Identify which cell holds the provided text, then report its [X, Y] central coordinate. 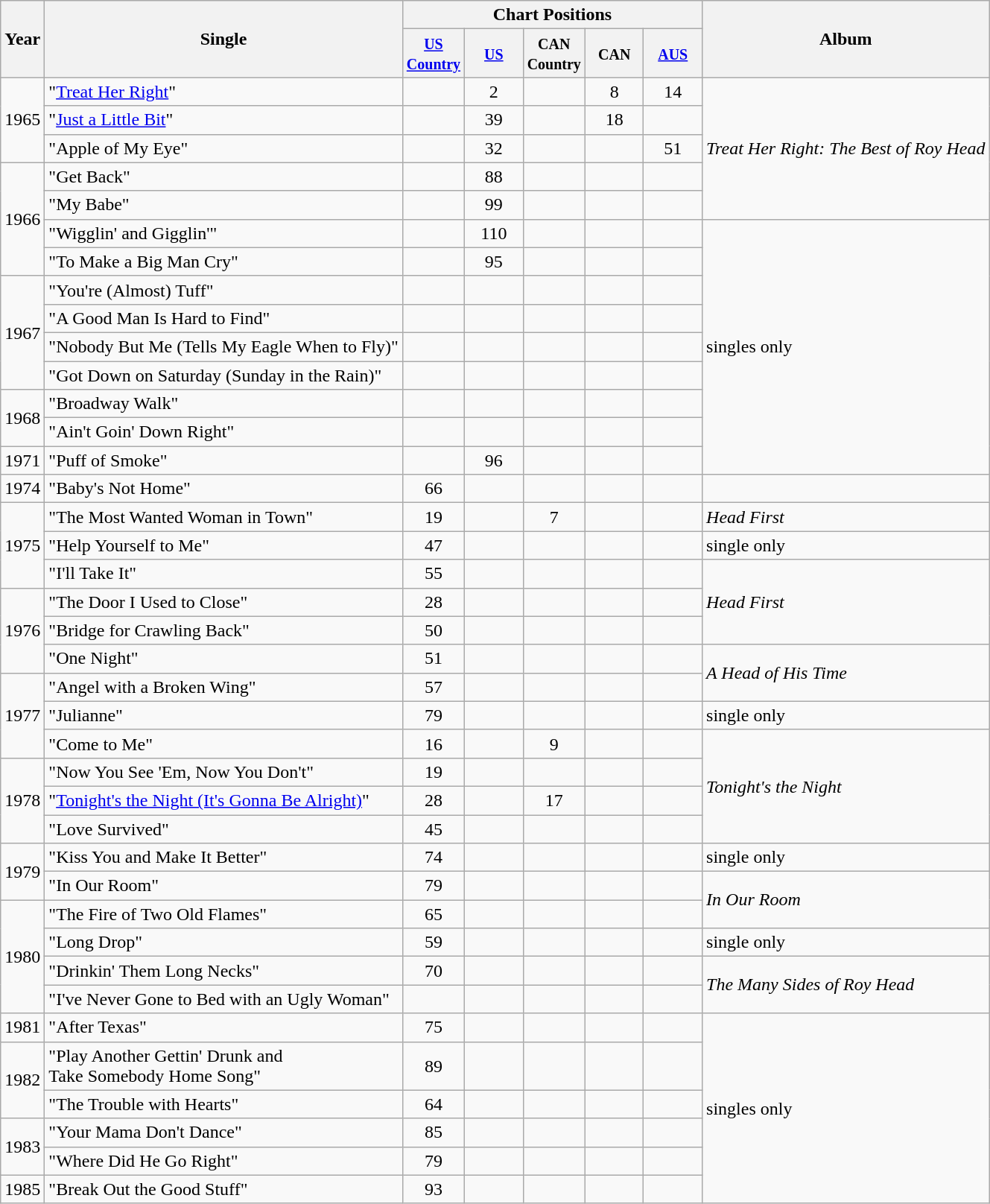
1965 [22, 120]
96 [495, 460]
"The Door I Used to Close" [223, 602]
64 [434, 1104]
"Break Out the Good Stuff" [223, 1189]
The Many Sides of Roy Head [846, 985]
"I'll Take It" [223, 574]
9 [554, 744]
1982 [22, 1080]
1983 [22, 1147]
1980 [22, 957]
A Head of His Time [846, 673]
50 [434, 630]
"The Most Wanted Woman in Town" [223, 517]
"Got Down on Saturday (Sunday in the Rain)" [223, 375]
"Come to Me" [223, 744]
Year [22, 39]
"Love Survived" [223, 829]
"Get Back" [223, 177]
"Your Mama Don't Dance" [223, 1132]
"Ain't Goin' Down Right" [223, 432]
"Play Another Gettin' Drunk andTake Somebody Home Song" [223, 1065]
1975 [22, 545]
CAN [614, 54]
AUS [673, 54]
1985 [22, 1189]
66 [434, 489]
18 [614, 120]
"Puff of Smoke" [223, 460]
"Nobody But Me (Tells My Eagle When to Fly)" [223, 346]
"Broadway Walk" [223, 404]
1967 [22, 332]
99 [495, 205]
70 [434, 971]
1976 [22, 630]
"Wigglin' and Gigglin'" [223, 233]
Tonight's the Night [846, 786]
"To Make a Big Man Cry" [223, 262]
55 [434, 574]
In Our Room [846, 900]
Single [223, 39]
95 [495, 262]
"After Texas" [223, 1027]
16 [434, 744]
14 [673, 92]
"Where Did He Go Right" [223, 1161]
"Tonight's the Night (It's Gonna Be Alright)" [223, 800]
1968 [22, 418]
"In Our Room" [223, 886]
"You're (Almost) Tuff" [223, 290]
1966 [22, 219]
"Help Yourself to Me" [223, 545]
"Drinkin' Them Long Necks" [223, 971]
65 [434, 914]
7 [554, 517]
Chart Positions [552, 15]
"Angel with a Broken Wing" [223, 687]
"Kiss You and Make It Better" [223, 858]
1974 [22, 489]
US Country [434, 54]
110 [495, 233]
"My Babe" [223, 205]
17 [554, 800]
"Julianne" [223, 715]
"Now You See 'Em, Now You Don't" [223, 772]
CAN Country [554, 54]
Treat Her Right: The Best of Roy Head [846, 148]
"Treat Her Right" [223, 92]
1977 [22, 715]
1971 [22, 460]
Album [846, 39]
32 [495, 148]
"I've Never Gone to Bed with an Ugly Woman" [223, 999]
89 [434, 1065]
"The Trouble with Hearts" [223, 1104]
US [495, 54]
75 [434, 1027]
45 [434, 829]
88 [495, 177]
59 [434, 942]
1981 [22, 1027]
"One Night" [223, 659]
57 [434, 687]
8 [614, 92]
"Long Drop" [223, 942]
39 [495, 120]
"Baby's Not Home" [223, 489]
"Bridge for Crawling Back" [223, 630]
"The Fire of Two Old Flames" [223, 914]
74 [434, 858]
"Just a Little Bit" [223, 120]
93 [434, 1189]
1979 [22, 872]
85 [434, 1132]
47 [434, 545]
2 [495, 92]
"A Good Man Is Hard to Find" [223, 318]
1978 [22, 800]
"Apple of My Eye" [223, 148]
